For the text-containing cell, return its midpoint in (x, y) coordinate format. 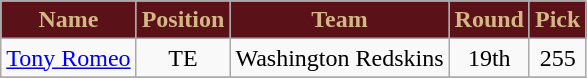
Tony Romeo (68, 58)
Team (340, 20)
Washington Redskins (340, 58)
Pick (557, 20)
Position (183, 20)
Name (68, 20)
TE (183, 58)
Round (489, 20)
19th (489, 58)
255 (557, 58)
